Extract the [x, y] coordinate from the center of the cell holding the provided text.  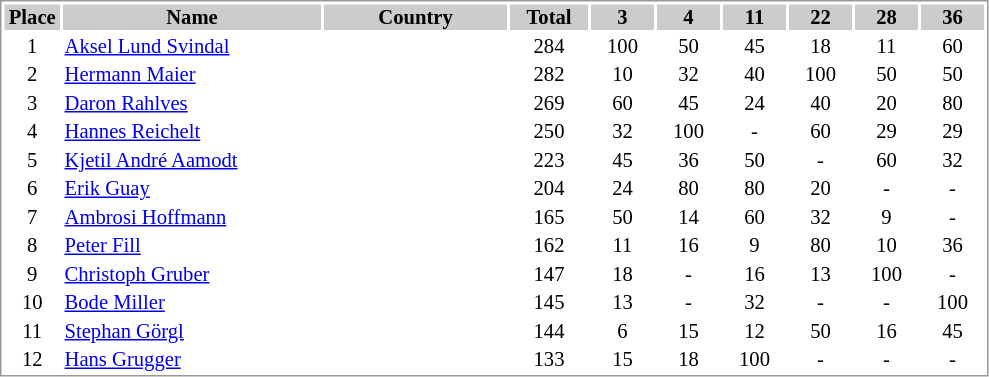
133 [549, 359]
Kjetil André Aamodt [192, 160]
282 [549, 75]
Total [549, 17]
Bode Miller [192, 303]
144 [549, 331]
Peter Fill [192, 245]
5 [32, 160]
223 [549, 160]
28 [886, 17]
Ambrosi Hoffmann [192, 217]
7 [32, 217]
Name [192, 17]
Erik Guay [192, 189]
Hannes Reichelt [192, 131]
145 [549, 303]
165 [549, 217]
1 [32, 46]
Hermann Maier [192, 75]
Place [32, 17]
147 [549, 274]
250 [549, 131]
Country [416, 17]
Daron Rahlves [192, 103]
284 [549, 46]
Christoph Gruber [192, 274]
269 [549, 103]
Aksel Lund Svindal [192, 46]
14 [688, 217]
8 [32, 245]
162 [549, 245]
22 [820, 17]
Stephan Görgl [192, 331]
204 [549, 189]
2 [32, 75]
Hans Grugger [192, 359]
